Locate the cell with the specified text and output its (x, y) center coordinate. 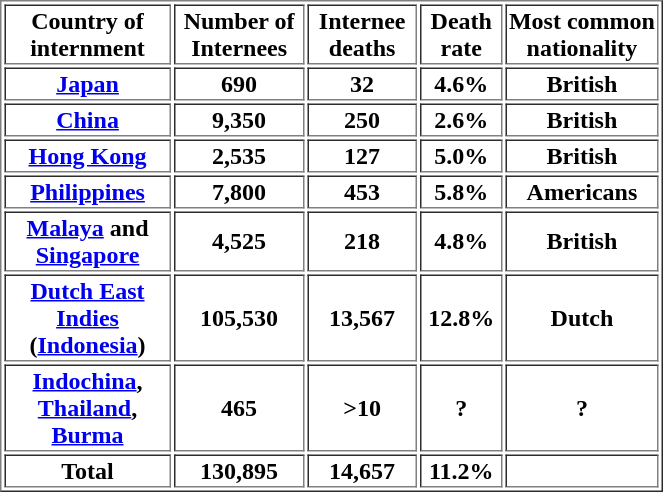
130,895 (239, 470)
2.6% (461, 120)
7,800 (239, 192)
Most common nationality (582, 34)
4.6% (461, 84)
Country of internment (88, 34)
453 (362, 192)
5.0% (461, 156)
2,535 (239, 156)
Japan (88, 84)
Death rate (461, 34)
11.2% (461, 470)
9,350 (239, 120)
4.8% (461, 242)
>10 (362, 408)
Internee deaths (362, 34)
12.8% (461, 318)
13,567 (362, 318)
218 (362, 242)
250 (362, 120)
14,657 (362, 470)
127 (362, 156)
Dutch East Indies (Indonesia) (88, 318)
Dutch (582, 318)
32 (362, 84)
Total (88, 470)
4,525 (239, 242)
China (88, 120)
Malaya and Singapore (88, 242)
465 (239, 408)
Number of Internees (239, 34)
Hong Kong (88, 156)
105,530 (239, 318)
5.8% (461, 192)
Philippines (88, 192)
Indochina, Thailand, Burma (88, 408)
690 (239, 84)
Americans (582, 192)
